Scan for the cell matching the given text and deliver its [X, Y] coordinate at center. 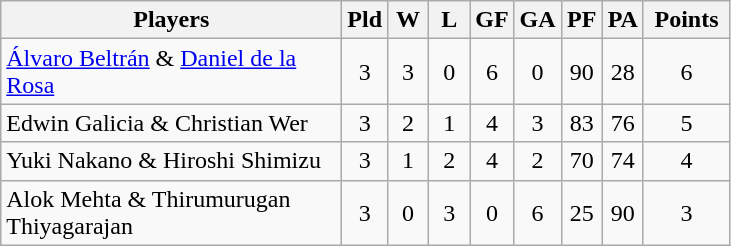
PA [622, 20]
25 [582, 212]
Points [686, 20]
28 [622, 72]
W [408, 20]
Edwin Galicia & Christian Wer [172, 123]
PF [582, 20]
Yuki Nakano & Hiroshi Shimizu [172, 161]
70 [582, 161]
5 [686, 123]
Pld [365, 20]
GF [492, 20]
Álvaro Beltrán & Daniel de la Rosa [172, 72]
L [450, 20]
GA [538, 20]
Players [172, 20]
74 [622, 161]
76 [622, 123]
83 [582, 123]
Alok Mehta & Thirumurugan Thiyagarajan [172, 212]
